Return (X, Y) of the center of cell containing provided text 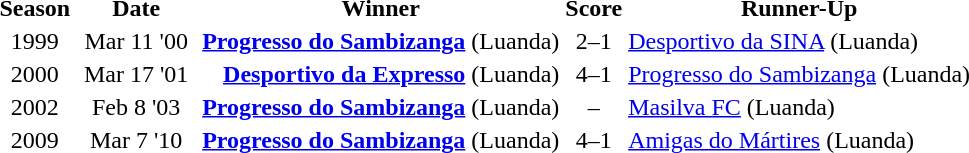
4–1 (594, 74)
Desportivo da Expresso (Luanda) (381, 74)
Mar 17 '01 (136, 74)
Feb 8 '03 (136, 107)
Mar 11 '00 (136, 41)
– (594, 107)
2–1 (594, 41)
